From the cell containing the given text, extract its center point as [X, Y] coordinate. 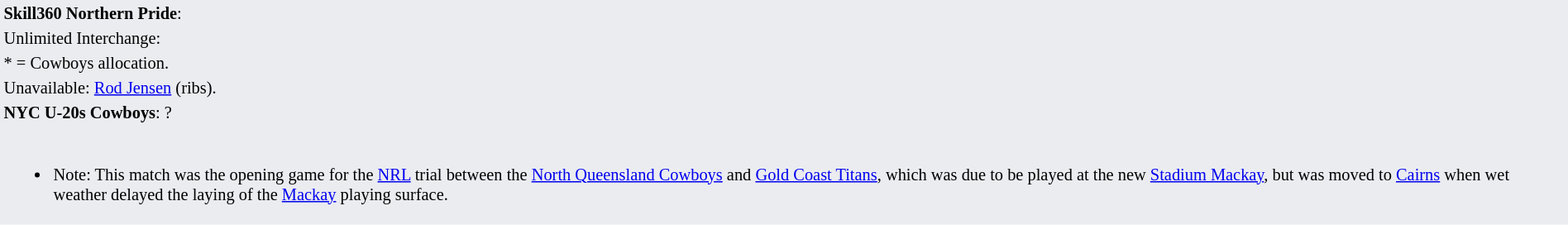
* = Cowboys allocation. [784, 63]
Skill360 Northern Pride: [784, 13]
Unavailable: Rod Jensen (ribs). [784, 88]
NYC U-20s Cowboys: ? [784, 112]
Unlimited Interchange: [784, 38]
